Identify which cell holds the provided text, then report its (x, y) central coordinate. 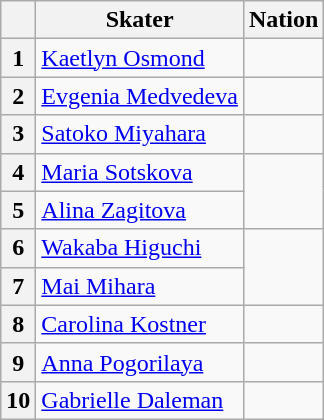
Mai Mihara (140, 286)
6 (18, 248)
Evgenia Medvedeva (140, 96)
5 (18, 210)
7 (18, 286)
9 (18, 362)
8 (18, 324)
2 (18, 96)
Skater (140, 20)
1 (18, 58)
Anna Pogorilaya (140, 362)
Nation (283, 20)
Alina Zagitova (140, 210)
Gabrielle Daleman (140, 400)
Carolina Kostner (140, 324)
10 (18, 400)
Maria Sotskova (140, 172)
Kaetlyn Osmond (140, 58)
3 (18, 134)
Satoko Miyahara (140, 134)
Wakaba Higuchi (140, 248)
4 (18, 172)
